Identify which cell holds the provided text, then report its (X, Y) central coordinate. 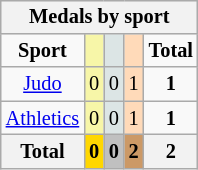
Medals by sport (100, 17)
Athletics (42, 118)
Judo (42, 84)
Sport (42, 51)
